Return the (X, Y) coordinate for the center point of the cell that contains the specified text.  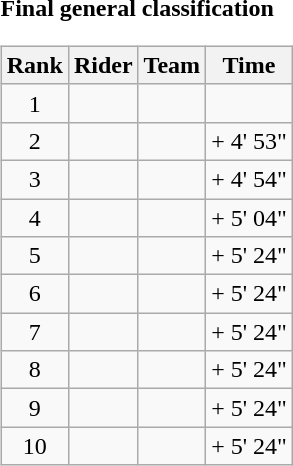
+ 4' 53" (250, 141)
Rider (103, 65)
7 (34, 332)
3 (34, 179)
10 (34, 446)
Rank (34, 65)
6 (34, 294)
Time (250, 65)
2 (34, 141)
+ 4' 54" (250, 179)
5 (34, 256)
8 (34, 370)
+ 5' 04" (250, 217)
9 (34, 408)
4 (34, 217)
Team (172, 65)
1 (34, 103)
